Capture the cell that displays the provided text and extract its (X, Y) central coordinate. 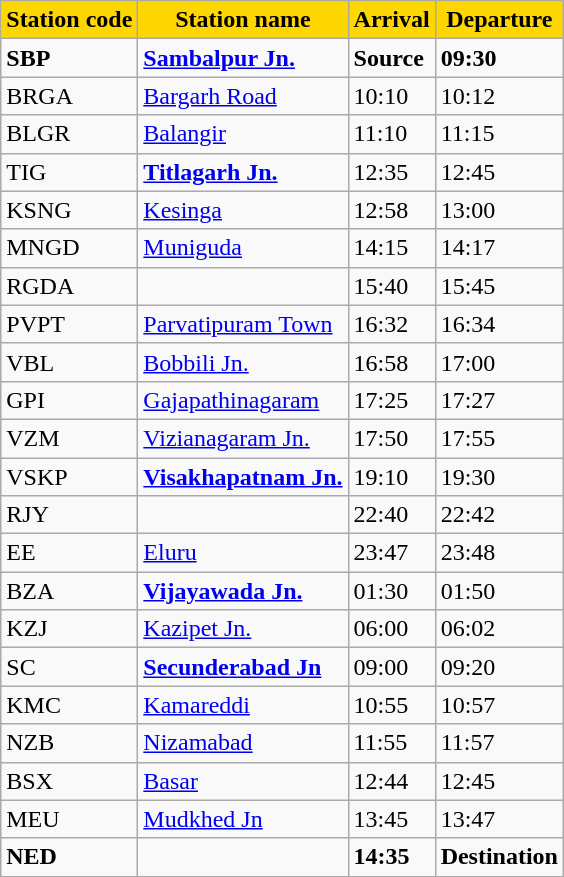
22:42 (499, 515)
VBL (70, 362)
12:35 (392, 172)
BLGR (70, 134)
VSKP (70, 477)
NED (70, 857)
17:27 (499, 400)
Muniguda (243, 248)
06:02 (499, 629)
01:30 (392, 591)
10:57 (499, 705)
15:45 (499, 286)
23:48 (499, 553)
13:00 (499, 210)
KMC (70, 705)
Eluru (243, 553)
Bargarh Road (243, 96)
BSX (70, 781)
11:57 (499, 743)
RJY (70, 515)
Destination (499, 857)
BRGA (70, 96)
19:10 (392, 477)
19:30 (499, 477)
Sambalpur Jn. (243, 58)
Vizianagaram Jn. (243, 438)
09:30 (499, 58)
NZB (70, 743)
MEU (70, 819)
14:15 (392, 248)
TIG (70, 172)
Mudkhed Jn (243, 819)
22:40 (392, 515)
14:17 (499, 248)
13:45 (392, 819)
16:34 (499, 324)
Kamareddi (243, 705)
23:47 (392, 553)
PVPT (70, 324)
Station code (70, 20)
17:55 (499, 438)
16:58 (392, 362)
Station name (243, 20)
Departure (499, 20)
KSNG (70, 210)
Vijayawada Jn. (243, 591)
09:00 (392, 667)
Kesinga (243, 210)
10:12 (499, 96)
17:50 (392, 438)
11:10 (392, 134)
SC (70, 667)
Balangir (243, 134)
12:44 (392, 781)
Kazipet Jn. (243, 629)
Basar (243, 781)
GPI (70, 400)
16:32 (392, 324)
Nizamabad (243, 743)
06:00 (392, 629)
SBP (70, 58)
BZA (70, 591)
VZM (70, 438)
14:35 (392, 857)
11:15 (499, 134)
Source (392, 58)
10:55 (392, 705)
01:50 (499, 591)
Bobbili Jn. (243, 362)
RGDA (70, 286)
Secunderabad Jn (243, 667)
KZJ (70, 629)
EE (70, 553)
15:40 (392, 286)
11:55 (392, 743)
17:25 (392, 400)
13:47 (499, 819)
Visakhapatnam Jn. (243, 477)
17:00 (499, 362)
Parvatipuram Town (243, 324)
10:10 (392, 96)
Titlagarh Jn. (243, 172)
Arrival (392, 20)
Gajapathinagaram (243, 400)
MNGD (70, 248)
12:58 (392, 210)
09:20 (499, 667)
